Identify which cell holds the provided text, then report its [x, y] central coordinate. 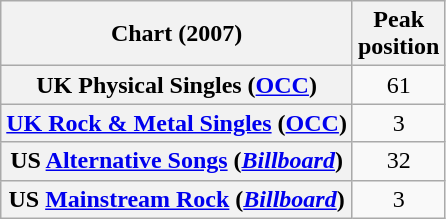
61 [398, 85]
US Alternative Songs (Billboard) [177, 161]
UK Physical Singles (OCC) [177, 85]
Peakposition [398, 34]
32 [398, 161]
Chart (2007) [177, 34]
US Mainstream Rock (Billboard) [177, 199]
UK Rock & Metal Singles (OCC) [177, 123]
